Return the (X, Y) coordinate for the center point of the cell that contains the specified text.  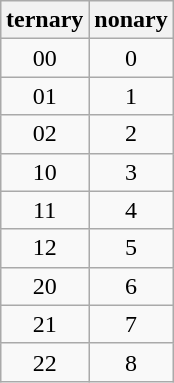
2 (131, 134)
6 (131, 286)
7 (131, 324)
8 (131, 362)
1 (131, 96)
3 (131, 172)
12 (44, 248)
22 (44, 362)
11 (44, 210)
21 (44, 324)
nonary (131, 20)
10 (44, 172)
ternary (44, 20)
20 (44, 286)
5 (131, 248)
4 (131, 210)
02 (44, 134)
0 (131, 58)
01 (44, 96)
00 (44, 58)
